Extract the (x, y) coordinate from the center of the cell holding the provided text.  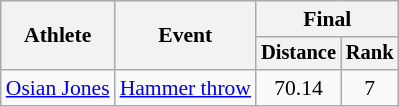
Osian Jones (58, 88)
Final (327, 19)
Rank (370, 54)
Distance (298, 54)
Event (186, 36)
7 (370, 88)
70.14 (298, 88)
Hammer throw (186, 88)
Athlete (58, 36)
